Identify which cell holds the provided text, then report its (x, y) central coordinate. 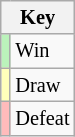
Win (42, 51)
Defeat (42, 118)
Draw (42, 85)
Key (38, 17)
